Return the [x, y] coordinate for the center point of the cell that contains the specified text.  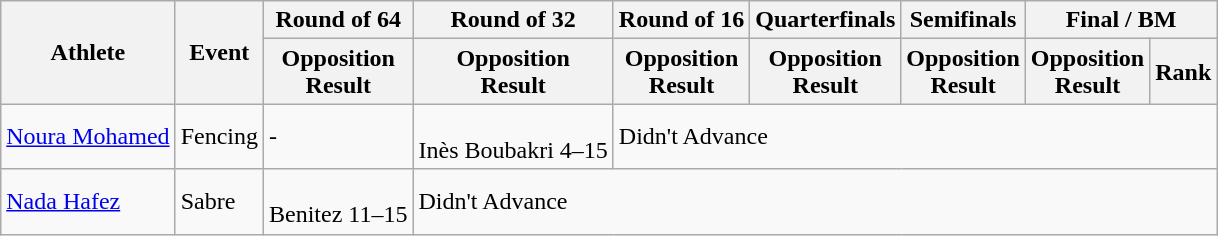
Benitez 11–15 [338, 202]
Round of 16 [681, 20]
Athlete [88, 52]
Semifinals [963, 20]
Quarterfinals [826, 20]
Noura Mohamed [88, 136]
Round of 64 [338, 20]
Inès Boubakri 4–15 [513, 136]
Nada Hafez [88, 202]
Round of 32 [513, 20]
Sabre [219, 202]
Rank [1184, 72]
- [338, 136]
Fencing [219, 136]
Final / BM [1121, 20]
Event [219, 52]
